Search for the cell housing the specified text and yield its (x, y) center coordinate. 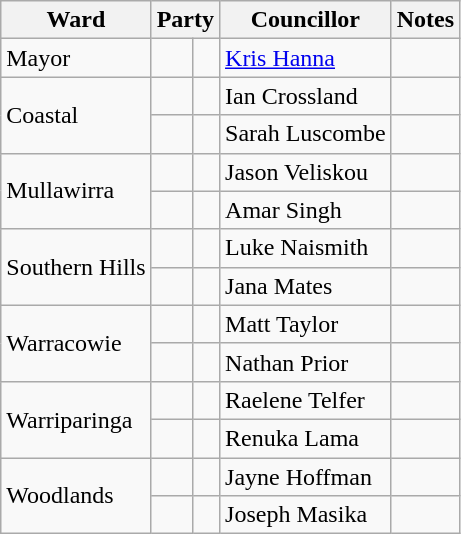
Southern Hills (76, 267)
Nathan Prior (306, 362)
Amar Singh (306, 210)
Luke Naismith (306, 248)
Notes (425, 20)
Jayne Hoffman (306, 477)
Kris Hanna (306, 58)
Warracowie (76, 343)
Jana Mates (306, 286)
Woodlands (76, 496)
Party (185, 20)
Joseph Masika (306, 515)
Matt Taylor (306, 324)
Warriparinga (76, 419)
Councillor (306, 20)
Coastal (76, 115)
Mayor (76, 58)
Ward (76, 20)
Renuka Lama (306, 438)
Sarah Luscombe (306, 134)
Jason Veliskou (306, 172)
Raelene Telfer (306, 400)
Ian Crossland (306, 96)
Mullawirra (76, 191)
